Extract the (X, Y) coordinate from the center of the cell holding the provided text.  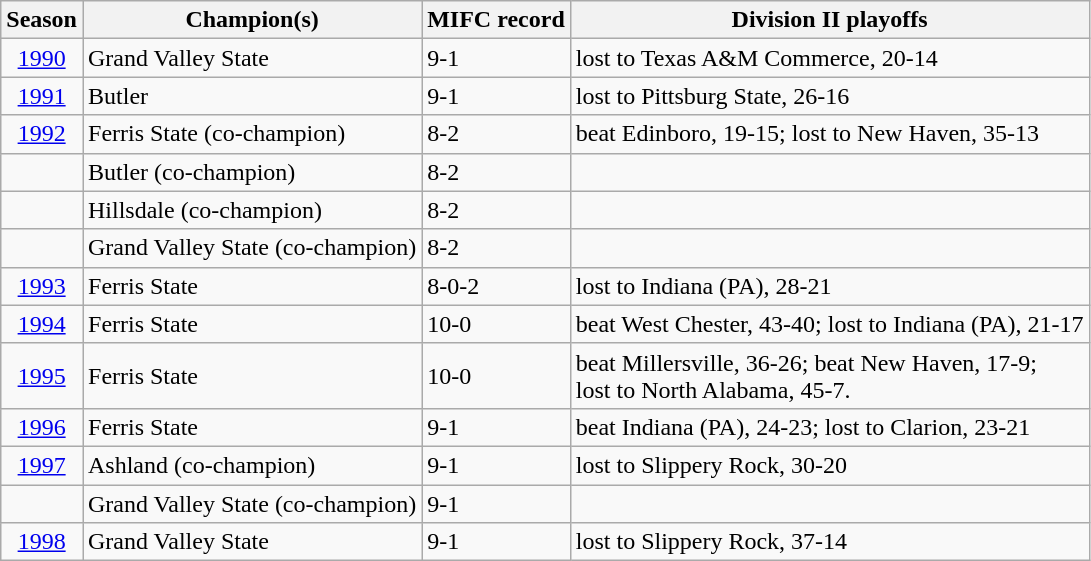
1998 (42, 542)
1993 (42, 286)
1991 (42, 96)
lost to Texas A&M Commerce, 20-14 (830, 58)
8-0-2 (496, 286)
MIFC record (496, 20)
Butler (co-champion) (252, 172)
Hillsdale (co-champion) (252, 210)
1995 (42, 376)
lost to Slippery Rock, 30-20 (830, 465)
beat West Chester, 43-40; lost to Indiana (PA), 21-17 (830, 324)
1994 (42, 324)
Butler (252, 96)
1990 (42, 58)
Division II playoffs (830, 20)
Ashland (co-champion) (252, 465)
lost to Pittsburg State, 26-16 (830, 96)
beat Indiana (PA), 24-23; lost to Clarion, 23-21 (830, 427)
lost to Slippery Rock, 37-14 (830, 542)
lost to Indiana (PA), 28-21 (830, 286)
Champion(s) (252, 20)
1992 (42, 134)
1996 (42, 427)
Ferris State (co-champion) (252, 134)
Season (42, 20)
1997 (42, 465)
beat Edinboro, 19-15; lost to New Haven, 35-13 (830, 134)
beat Millersville, 36-26; beat New Haven, 17-9; lost to North Alabama, 45-7. (830, 376)
